Determine the [x, y] coordinate at the center of the cell enclosing the given text.  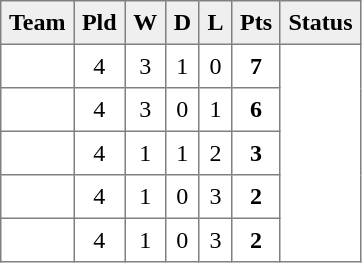
6 [256, 110]
7 [256, 66]
W [145, 23]
D [182, 23]
Status [320, 23]
Pld [100, 23]
L [216, 23]
Team [38, 23]
Pts [256, 23]
